Detect which cell encompasses the target text, then output its (X, Y) center coordinate. 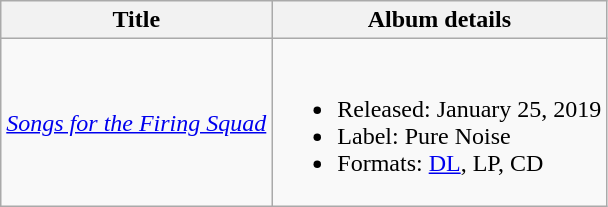
Songs for the Firing Squad (136, 122)
Album details (440, 20)
Title (136, 20)
Released: January 25, 2019Label: Pure NoiseFormats: DL, LP, CD (440, 122)
